Search for the cell housing the specified text and yield its [X, Y] center coordinate. 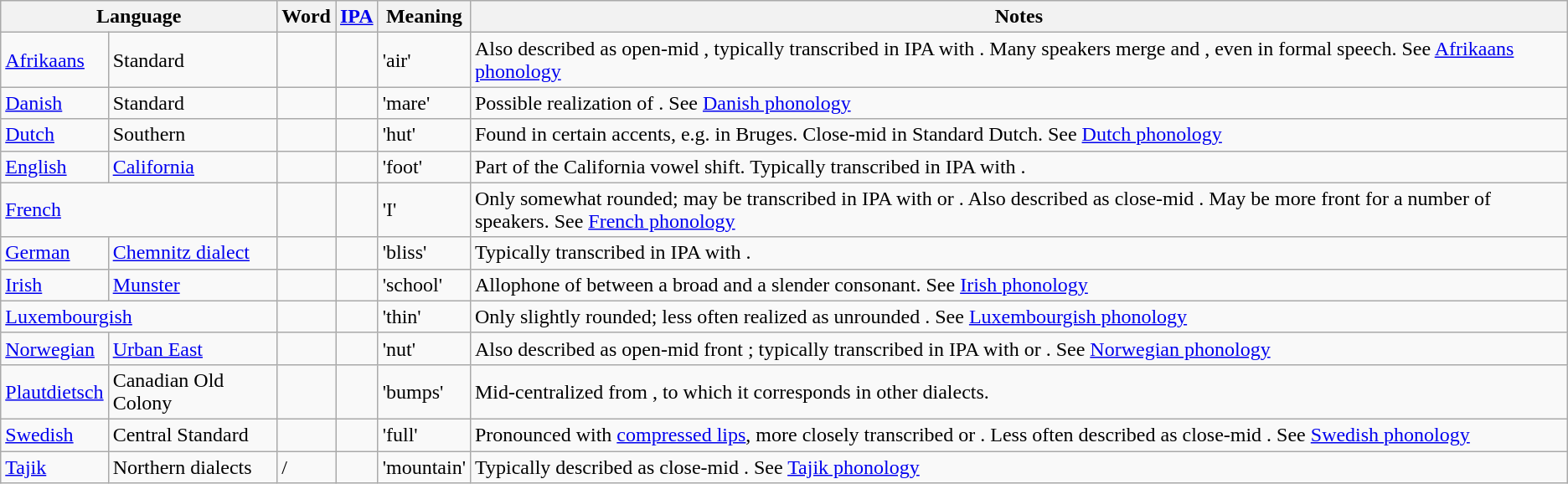
'mare' [424, 103]
Language [139, 17]
California [193, 167]
'school' [424, 285]
Notes [1019, 17]
Luxembourgish [139, 317]
Danish [54, 103]
'thin' [424, 317]
English [54, 167]
Typically transcribed in IPA with . [1019, 253]
French [139, 209]
German [54, 253]
Allophone of between a broad and a slender consonant. See Irish phonology [1019, 285]
/ [307, 466]
Also described as open-mid , typically transcribed in IPA with . Many speakers merge and , even in formal speech. See Afrikaans phonology [1019, 60]
Norwegian [54, 348]
Dutch [54, 135]
'I' [424, 209]
Pronounced with compressed lips, more closely transcribed or . Less often described as close-mid . See Swedish phonology [1019, 435]
IPA [357, 17]
'hut' [424, 135]
Southern [193, 135]
Possible realization of . See Danish phonology [1019, 103]
Plautdietsch [54, 392]
'bumps' [424, 392]
Northern dialects [193, 466]
Canadian Old Colony [193, 392]
'air' [424, 60]
'nut' [424, 348]
Only slightly rounded; less often realized as unrounded . See Luxembourgish phonology [1019, 317]
Chemnitz dialect [193, 253]
Part of the California vowel shift. Typically transcribed in IPA with . [1019, 167]
'mountain' [424, 466]
Also described as open-mid front ; typically transcribed in IPA with or . See Norwegian phonology [1019, 348]
Central Standard [193, 435]
Meaning [424, 17]
Afrikaans [54, 60]
'bliss' [424, 253]
Swedish [54, 435]
'foot' [424, 167]
Tajik [54, 466]
Irish [54, 285]
Munster [193, 285]
Mid-centralized from , to which it corresponds in other dialects. [1019, 392]
Urban East [193, 348]
Typically described as close-mid . See Tajik phonology [1019, 466]
'full' [424, 435]
Found in certain accents, e.g. in Bruges. Close-mid in Standard Dutch. See Dutch phonology [1019, 135]
Word [307, 17]
